Return the [x, y] coordinate for the center point of the cell that contains the specified text.  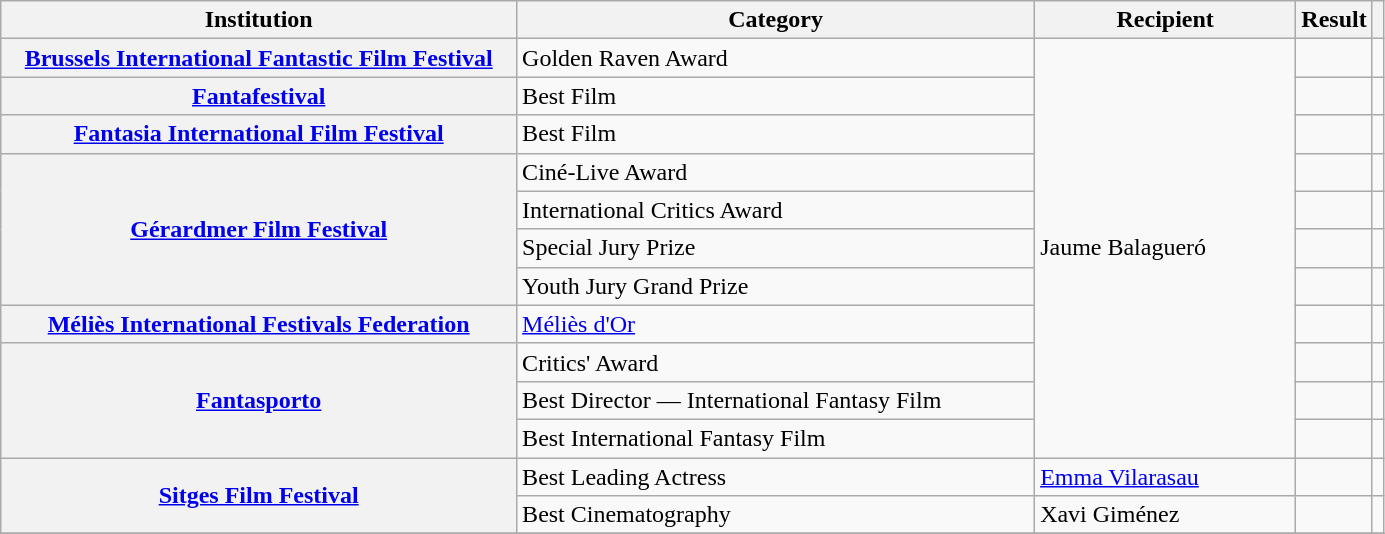
Recipient [1166, 20]
Fantafestival [259, 96]
Méliès International Festivals Federation [259, 324]
Fantasia International Film Festival [259, 134]
Category [776, 20]
Jaume Balagueró [1166, 248]
Special Jury Prize [776, 248]
Best Leading Actress [776, 477]
Youth Jury Grand Prize [776, 286]
Gérardmer Film Festival [259, 229]
Ciné-Live Award [776, 172]
Emma Vilarasau [1166, 477]
Best Director — International Fantasy Film [776, 400]
Best Cinematography [776, 515]
Critics' Award [776, 362]
Golden Raven Award [776, 58]
Sitges Film Festival [259, 496]
Xavi Giménez [1166, 515]
Fantasporto [259, 400]
Brussels International Fantastic Film Festival [259, 58]
Best International Fantasy Film [776, 438]
Méliès d'Or [776, 324]
International Critics Award [776, 210]
Institution [259, 20]
Result [1334, 20]
